Detect which cell encompasses the target text, then output its (x, y) center coordinate. 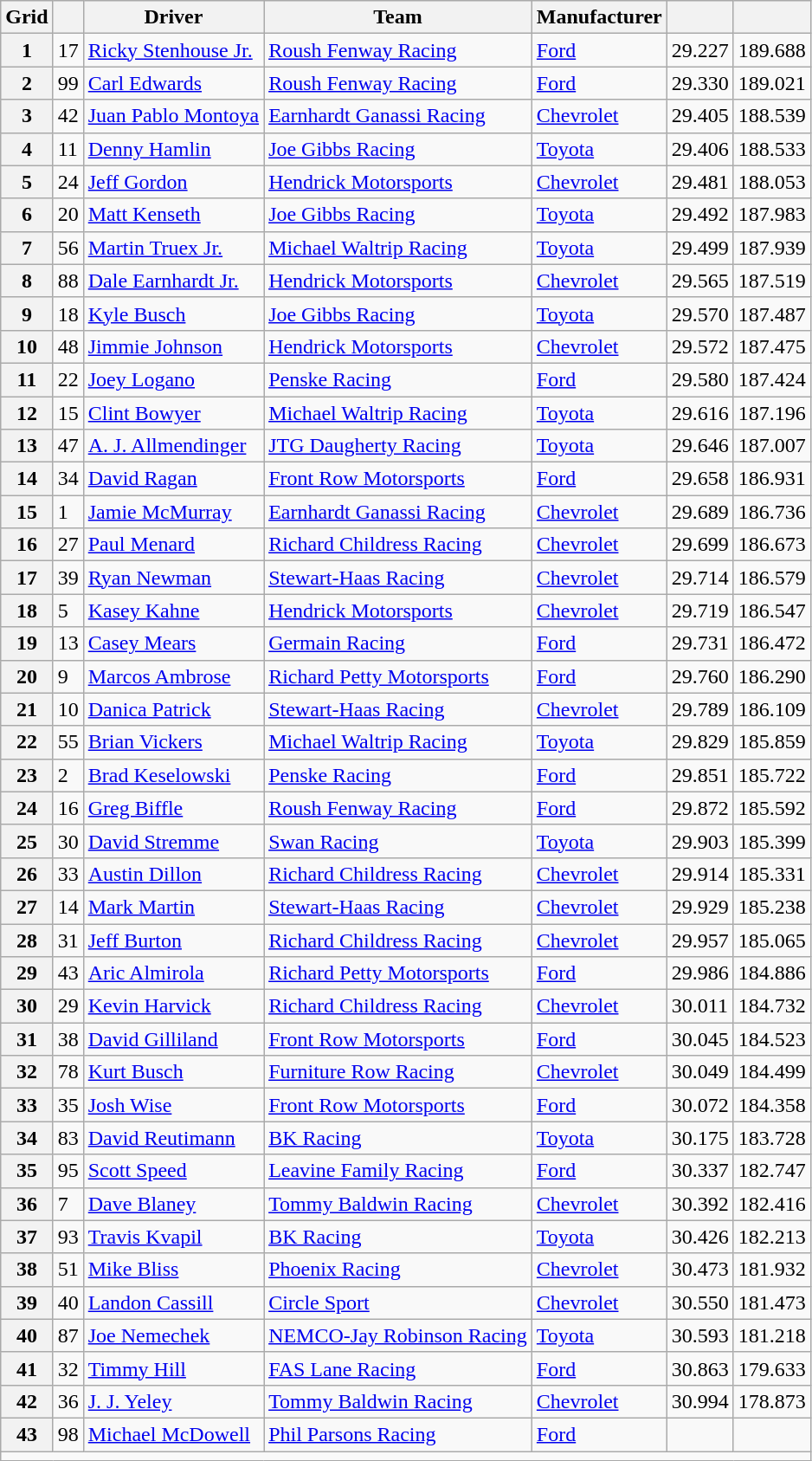
Dale Earnhardt Jr. (173, 281)
29.903 (699, 841)
29.481 (699, 182)
29.929 (699, 907)
182.213 (772, 1237)
186.547 (772, 611)
47 (68, 446)
Juan Pablo Montoya (173, 116)
Manufacturer (599, 17)
JTG Daugherty Racing (398, 446)
29.829 (699, 742)
Circle Sport (398, 1303)
29.499 (699, 248)
181.932 (772, 1270)
Michael McDowell (173, 1434)
178.873 (772, 1401)
29.760 (699, 676)
Swan Racing (398, 841)
29.658 (699, 479)
30.473 (699, 1270)
Kurt Busch (173, 1072)
Scott Speed (173, 1171)
Aric Almirola (173, 973)
182.747 (772, 1171)
Joe Nemechek (173, 1335)
Jamie McMurray (173, 512)
41 (27, 1368)
187.487 (772, 314)
Mike Bliss (173, 1270)
Phoenix Racing (398, 1270)
181.218 (772, 1335)
185.065 (772, 940)
Leavine Family Racing (398, 1171)
30.994 (699, 1401)
56 (68, 248)
29.570 (699, 314)
87 (68, 1335)
Brad Keselowski (173, 775)
99 (68, 83)
48 (68, 346)
Dave Blaney (173, 1204)
21 (27, 709)
29.616 (699, 413)
Casey Mears (173, 643)
78 (68, 1072)
29.714 (699, 578)
184.523 (772, 1039)
187.983 (772, 215)
30.337 (699, 1171)
Brian Vickers (173, 742)
Driver (173, 17)
29.565 (699, 281)
187.519 (772, 281)
185.331 (772, 874)
29.957 (699, 940)
29.492 (699, 215)
189.688 (772, 50)
Joey Logano (173, 379)
185.399 (772, 841)
187.424 (772, 379)
25 (27, 841)
J. J. Yeley (173, 1401)
Ricky Stenhouse Jr. (173, 50)
8 (27, 281)
12 (27, 413)
186.290 (772, 676)
Danica Patrick (173, 709)
188.539 (772, 116)
FAS Lane Racing (398, 1368)
23 (27, 775)
186.109 (772, 709)
Jimmie Johnson (173, 346)
Matt Kenseth (173, 215)
187.196 (772, 413)
186.472 (772, 643)
30.550 (699, 1303)
30.863 (699, 1368)
Paul Menard (173, 545)
188.053 (772, 182)
NEMCO-Jay Robinson Racing (398, 1335)
Jeff Gordon (173, 182)
37 (27, 1237)
188.533 (772, 149)
Martin Truex Jr. (173, 248)
Kevin Harvick (173, 1006)
88 (68, 281)
51 (68, 1270)
Kyle Busch (173, 314)
A. J. Allmendinger (173, 446)
David Stremme (173, 841)
30.049 (699, 1072)
29.914 (699, 874)
185.592 (772, 808)
29.699 (699, 545)
4 (27, 149)
29.646 (699, 446)
Marcos Ambrose (173, 676)
30.045 (699, 1039)
187.939 (772, 248)
29.872 (699, 808)
29.227 (699, 50)
Mark Martin (173, 907)
181.473 (772, 1303)
Phil Parsons Racing (398, 1434)
30.426 (699, 1237)
179.633 (772, 1368)
28 (27, 940)
182.416 (772, 1204)
187.475 (772, 346)
Germain Racing (398, 643)
29.689 (699, 512)
184.886 (772, 973)
55 (68, 742)
29.789 (699, 709)
185.859 (772, 742)
Jeff Burton (173, 940)
Greg Biffle (173, 808)
Timmy Hill (173, 1368)
Team (398, 17)
Kasey Kahne (173, 611)
30.072 (699, 1105)
Travis Kvapil (173, 1237)
95 (68, 1171)
29.851 (699, 775)
29.572 (699, 346)
29.405 (699, 116)
Furniture Row Racing (398, 1072)
David Gilliland (173, 1039)
93 (68, 1237)
29.719 (699, 611)
29.731 (699, 643)
19 (27, 643)
Grid (27, 17)
183.728 (772, 1138)
185.238 (772, 907)
David Reutimann (173, 1138)
Austin Dillon (173, 874)
184.499 (772, 1072)
30.175 (699, 1138)
Landon Cassill (173, 1303)
30.593 (699, 1335)
186.579 (772, 578)
26 (27, 874)
29.330 (699, 83)
30.011 (699, 1006)
189.021 (772, 83)
98 (68, 1434)
184.732 (772, 1006)
6 (27, 215)
29.986 (699, 973)
30.392 (699, 1204)
David Ragan (173, 479)
Carl Edwards (173, 83)
Denny Hamlin (173, 149)
187.007 (772, 446)
184.358 (772, 1105)
Ryan Newman (173, 578)
29.406 (699, 149)
Clint Bowyer (173, 413)
186.931 (772, 479)
186.673 (772, 545)
185.722 (772, 775)
29.580 (699, 379)
83 (68, 1138)
186.736 (772, 512)
Josh Wise (173, 1105)
3 (27, 116)
